From the cell containing the given text, extract its center point as [X, Y] coordinate. 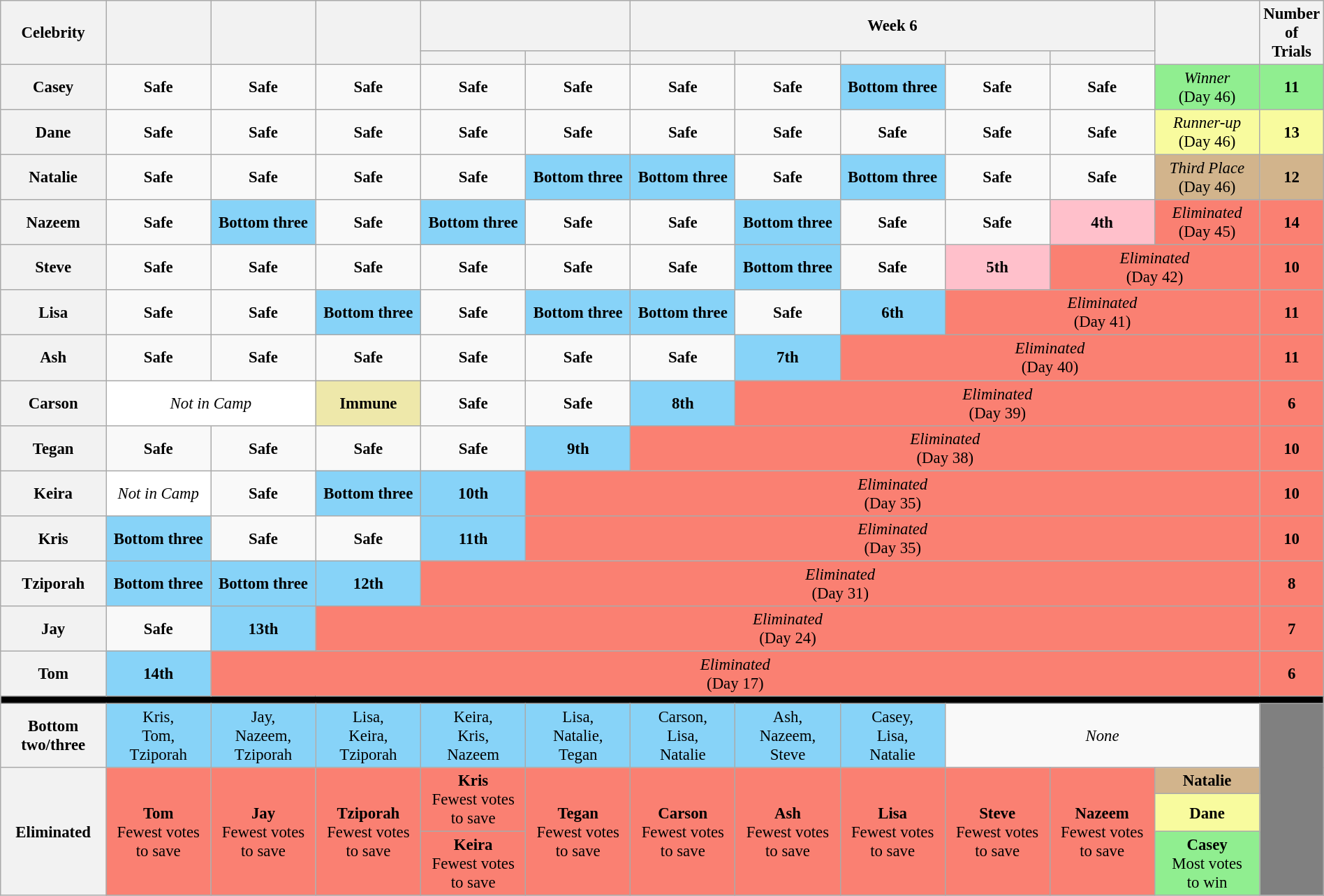
Carson,Lisa,Natalie [683, 735]
Eliminated(Day 39) [997, 404]
9th [578, 448]
Ash,Nazeem,Steve [788, 735]
14th [159, 673]
7 [1292, 629]
Lisa [53, 313]
Kris [53, 538]
7th [788, 358]
TziporahFewest votes to save [368, 831]
Third Place(Day 46) [1207, 177]
Eliminated(Day 24) [788, 629]
LisaFewest votes to save [892, 831]
AshFewest votes to save [788, 831]
Nazeem [53, 222]
Week 6 [892, 25]
8th [683, 404]
Runner-up(Day 46) [1207, 133]
Kris,Tom,Tziporah [159, 735]
Bottom two/three [53, 735]
Eliminated [53, 831]
NazeemFewest votes to save [1102, 831]
6th [892, 313]
Tziporah [53, 584]
Immune [368, 404]
Ash [53, 358]
Eliminated(Day 31) [841, 584]
Carson [53, 404]
Celebrity [53, 33]
14 [1292, 222]
Eliminated(Day 41) [1102, 313]
13 [1292, 133]
4th [1102, 222]
KrisFewest votes to save [473, 800]
Casey,Lisa,Natalie [892, 735]
TeganFewest votes to save [578, 831]
None [1102, 735]
Eliminated(Day 38) [946, 448]
Winner(Day 46) [1207, 88]
10th [473, 493]
Jay,Nazeem,Tziporah [263, 735]
JayFewest votes to save [263, 831]
Lisa,Keira,Tziporah [368, 735]
12 [1292, 177]
CarsonFewest votes to save [683, 831]
Eliminated(Day 42) [1155, 268]
TomFewest votes to save [159, 831]
5th [997, 268]
11th [473, 538]
Eliminated(Day 45) [1207, 222]
Number of Trials [1292, 33]
Eliminated(Day 17) [735, 673]
13th [263, 629]
Eliminated(Day 40) [1050, 358]
8 [1292, 584]
Jay [53, 629]
12th [368, 584]
Lisa,Natalie,Tegan [578, 735]
CaseyMost votes to win [1207, 864]
Tegan [53, 448]
Tom [53, 673]
Keira,Kris,Nazeem [473, 735]
SteveFewest votes to save [997, 831]
Steve [53, 268]
Casey [53, 88]
Keira [53, 493]
KeiraFewest votes to save [473, 864]
